From the cell containing the given text, extract its center point as [X, Y] coordinate. 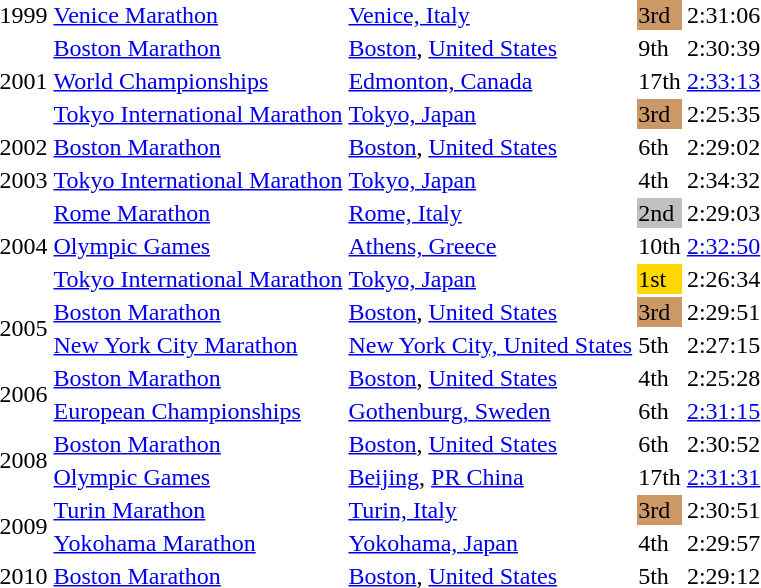
2:34:32 [723, 180]
2:31:15 [723, 411]
Gothenburg, Sweden [490, 411]
2:25:35 [723, 114]
2:30:52 [723, 444]
2:29:02 [723, 147]
Rome, Italy [490, 213]
Turin Marathon [198, 510]
European Championships [198, 411]
Venice, Italy [490, 15]
10th [660, 246]
2:33:13 [723, 81]
2:29:03 [723, 213]
Edmonton, Canada [490, 81]
Athens, Greece [490, 246]
2:27:15 [723, 345]
2:30:51 [723, 510]
2:31:06 [723, 15]
Turin, Italy [490, 510]
2:29:57 [723, 543]
2:25:28 [723, 378]
2nd [660, 213]
9th [660, 48]
1st [660, 279]
Yokohama, Japan [490, 543]
New York City Marathon [198, 345]
5th [660, 345]
2:30:39 [723, 48]
Yokohama Marathon [198, 543]
2:29:51 [723, 312]
New York City, United States [490, 345]
Venice Marathon [198, 15]
2:32:50 [723, 246]
2:26:34 [723, 279]
World Championships [198, 81]
Beijing, PR China [490, 477]
Rome Marathon [198, 213]
2:31:31 [723, 477]
